Determine the [X, Y] coordinate at the center of the cell enclosing the given text.  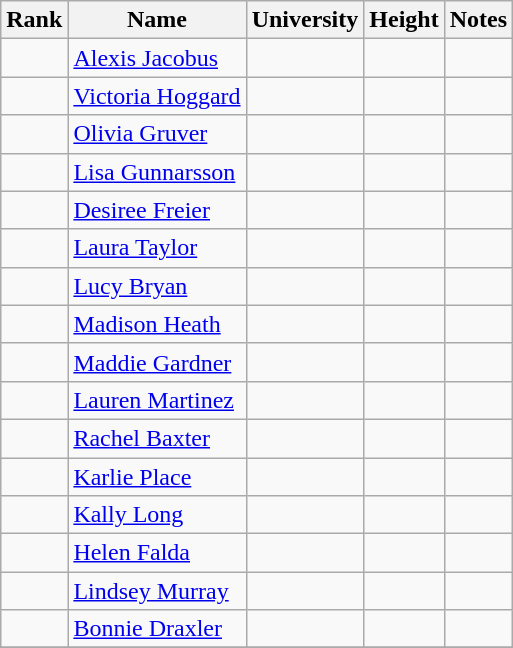
Madison Heath [157, 324]
Victoria Hoggard [157, 96]
Kally Long [157, 515]
Height [404, 20]
Helen Falda [157, 553]
Laura Taylor [157, 248]
Lauren Martinez [157, 400]
Alexis Jacobus [157, 58]
Karlie Place [157, 477]
Name [157, 20]
Rank [34, 20]
Bonnie Draxler [157, 629]
Notes [478, 20]
Lindsey Murray [157, 591]
Lisa Gunnarsson [157, 172]
University [305, 20]
Rachel Baxter [157, 438]
Lucy Bryan [157, 286]
Olivia Gruver [157, 134]
Maddie Gardner [157, 362]
Desiree Freier [157, 210]
